Extract the (x, y) coordinate from the center of the cell holding the provided text.  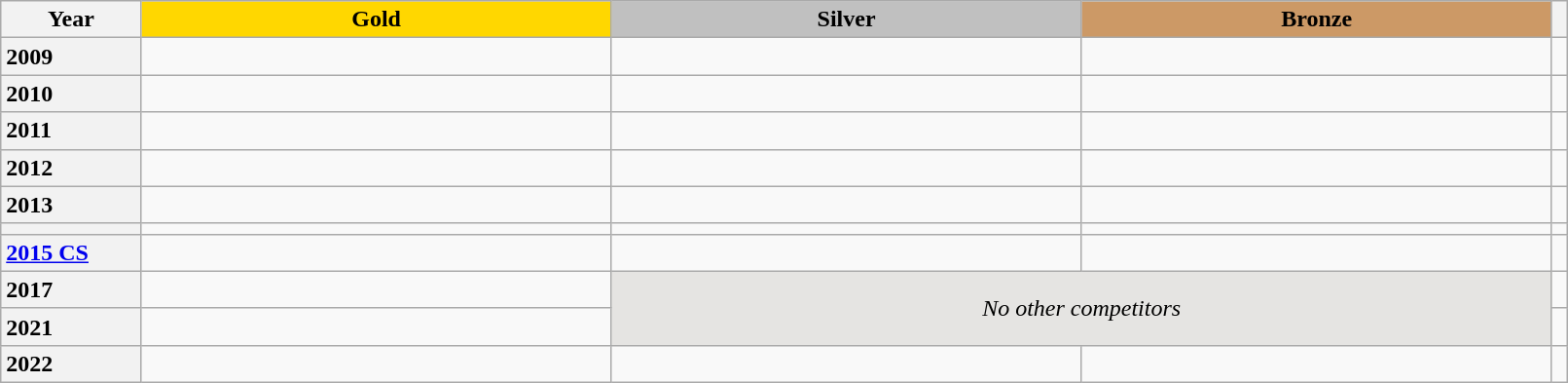
Silver (847, 19)
2013 (71, 205)
2012 (71, 168)
2017 (71, 289)
2011 (71, 131)
2021 (71, 326)
Year (71, 19)
Bronze (1316, 19)
2009 (71, 57)
2015 CS (71, 252)
2010 (71, 94)
Gold (376, 19)
No other competitors (1081, 308)
2022 (71, 364)
